Extract the (X, Y) coordinate from the center of the cell holding the provided text.  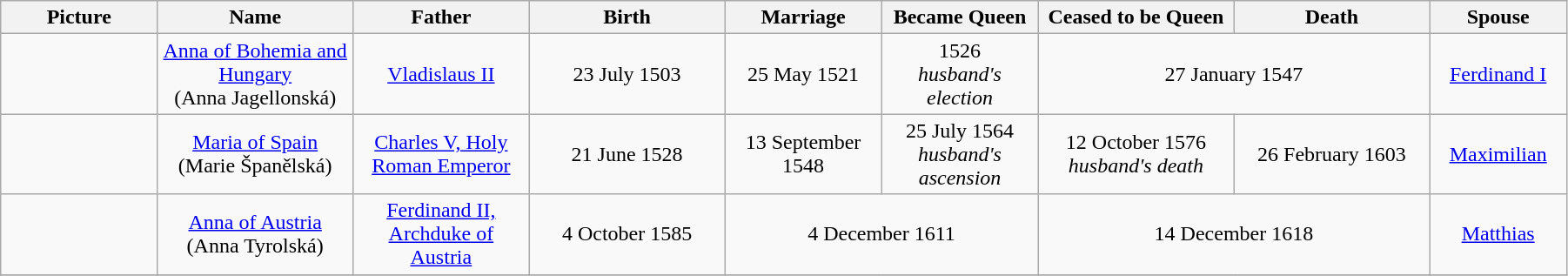
Maria of Spain(Marie Španělská) (256, 154)
Ceased to be Queen (1136, 17)
Ferdinand II, Archduke of Austria (441, 234)
Spouse (1498, 17)
14 December 1618 (1234, 234)
Charles V, Holy Roman Emperor (441, 154)
13 September 1548 (803, 154)
4 December 1611 (881, 234)
26 February 1603 (1331, 154)
Anna of Bohemia and Hungary(Anna Jagellonská) (256, 74)
Vladislaus II (441, 74)
Ferdinand I (1498, 74)
4 October 1585 (627, 234)
Became Queen (960, 17)
21 June 1528 (627, 154)
Death (1331, 17)
Father (441, 17)
Birth (627, 17)
Picture (79, 17)
Marriage (803, 17)
Maximilian (1498, 154)
25 May 1521 (803, 74)
12 October 1576husband's death (1136, 154)
Matthias (1498, 234)
23 July 1503 (627, 74)
1526husband's election (960, 74)
25 July 1564husband's ascension (960, 154)
Name (256, 17)
Anna of Austria(Anna Tyrolská) (256, 234)
27 January 1547 (1234, 74)
